Scan for the cell matching the given text and deliver its [X, Y] coordinate at center. 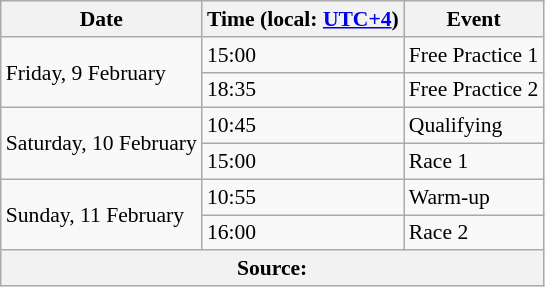
Saturday, 10 February [102, 144]
Source: [272, 269]
Date [102, 19]
18:35 [303, 90]
Free Practice 2 [474, 90]
Qualifying [474, 126]
10:55 [303, 197]
16:00 [303, 233]
Warm-up [474, 197]
Sunday, 11 February [102, 214]
Event [474, 19]
Time (local: UTC+4) [303, 19]
Free Practice 1 [474, 55]
Friday, 9 February [102, 72]
Race 2 [474, 233]
Race 1 [474, 162]
10:45 [303, 126]
